Detect which cell encompasses the target text, then output its (X, Y) center coordinate. 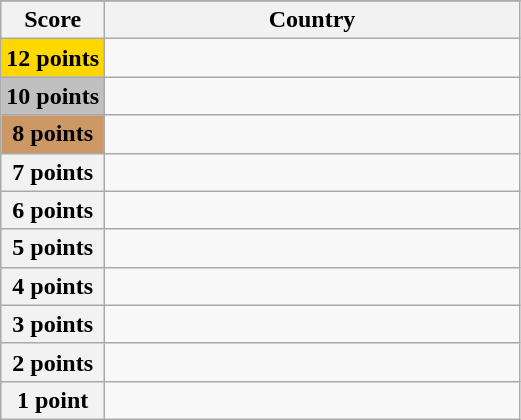
3 points (53, 324)
8 points (53, 134)
12 points (53, 58)
Score (53, 20)
10 points (53, 96)
Country (312, 20)
1 point (53, 400)
5 points (53, 248)
6 points (53, 210)
2 points (53, 362)
4 points (53, 286)
7 points (53, 172)
